Detect which cell encompasses the target text, then output its (x, y) center coordinate. 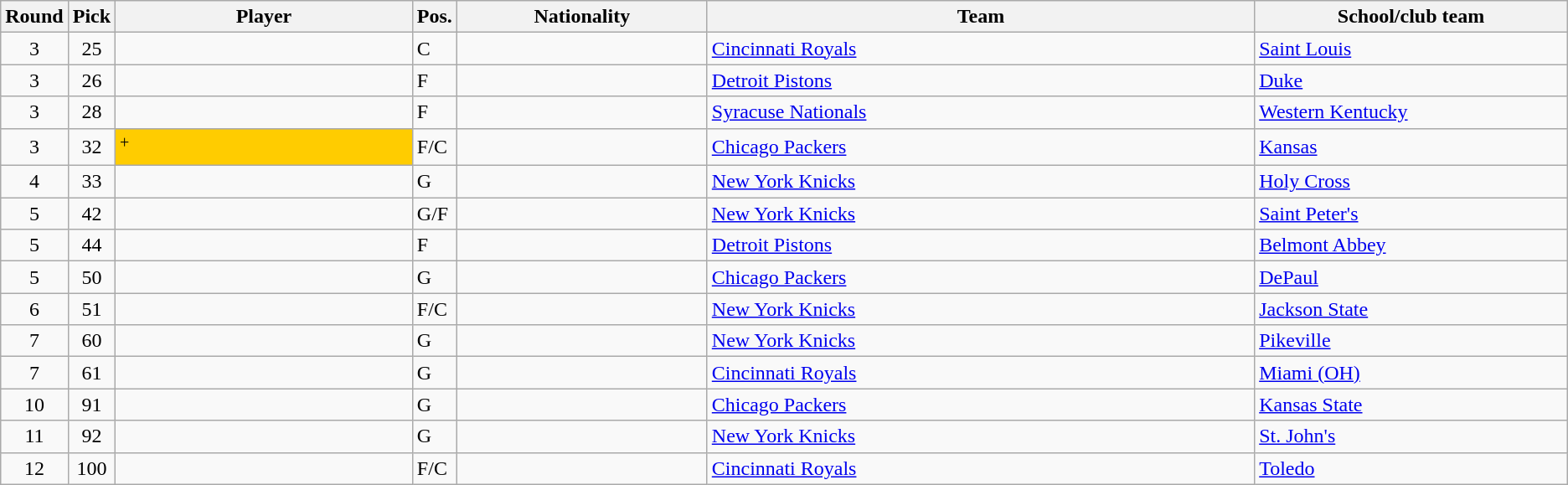
44 (91, 245)
61 (91, 373)
92 (91, 436)
26 (91, 80)
51 (91, 309)
School/club team (1411, 17)
33 (91, 182)
Duke (1411, 80)
4 (34, 182)
Saint Peter's (1411, 214)
Holy Cross (1411, 182)
Miami (OH) (1411, 373)
Syracuse Nationals (980, 112)
32 (91, 147)
11 (34, 436)
25 (91, 49)
91 (91, 405)
DePaul (1411, 277)
Pos. (434, 17)
6 (34, 309)
+ (265, 147)
Player (265, 17)
G/F (434, 214)
42 (91, 214)
Round (34, 17)
50 (91, 277)
C (434, 49)
Nationality (581, 17)
28 (91, 112)
10 (34, 405)
Kansas State (1411, 405)
Jackson State (1411, 309)
Belmont Abbey (1411, 245)
St. John's (1411, 436)
60 (91, 341)
Western Kentucky (1411, 112)
Saint Louis (1411, 49)
Kansas (1411, 147)
Team (980, 17)
Toledo (1411, 468)
Pick (91, 17)
100 (91, 468)
12 (34, 468)
Pikeville (1411, 341)
